Determine the [x, y] coordinate at the center of the cell enclosing the given text.  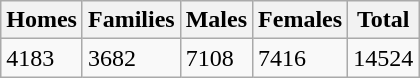
3682 [131, 58]
Males [216, 20]
7108 [216, 58]
Total [384, 20]
Families [131, 20]
7416 [300, 58]
14524 [384, 58]
Females [300, 20]
4183 [42, 58]
Homes [42, 20]
